Determine the (x, y) coordinate at the center of the cell enclosing the given text.  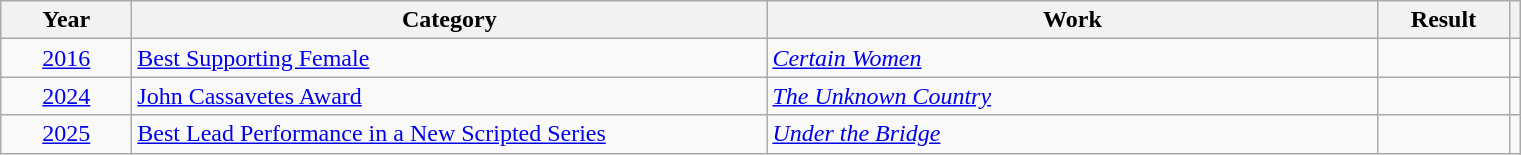
Year (66, 20)
2025 (66, 134)
John Cassavetes Award (450, 96)
Under the Bridge (1072, 134)
The Unknown Country (1072, 96)
Certain Women (1072, 58)
Category (450, 20)
2016 (66, 58)
Result (1444, 20)
Work (1072, 20)
Best Lead Performance in a New Scripted Series (450, 134)
2024 (66, 96)
Best Supporting Female (450, 58)
